Determine the [x, y] coordinate at the center of the cell enclosing the given text.  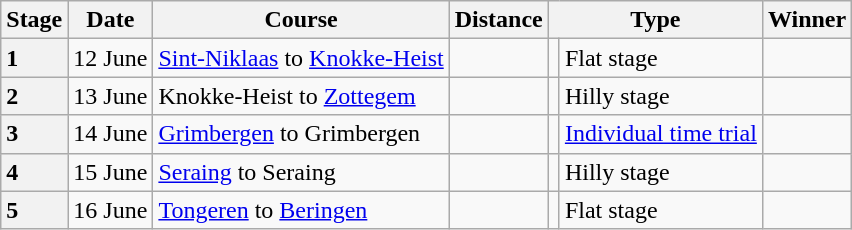
2 [34, 96]
Winner [806, 20]
Stage [34, 20]
Type [655, 20]
3 [34, 134]
14 June [110, 134]
Sint-Niklaas to Knokke-Heist [301, 58]
Grimbergen to Grimbergen [301, 134]
Individual time trial [660, 134]
16 June [110, 210]
12 June [110, 58]
Seraing to Seraing [301, 172]
Tongeren to Beringen [301, 210]
15 June [110, 172]
13 June [110, 96]
4 [34, 172]
5 [34, 210]
Knokke-Heist to Zottegem [301, 96]
Distance [498, 20]
Course [301, 20]
1 [34, 58]
Date [110, 20]
